Find where the given text appears and provide that cell's center as (X, Y) coordinate. 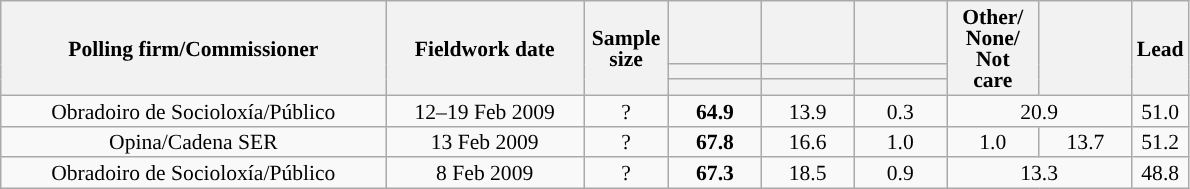
Fieldwork date (485, 48)
Sample size (626, 48)
0.3 (900, 110)
Polling firm/Commissioner (194, 48)
0.9 (900, 174)
Other/None/Notcare (992, 48)
13.3 (1038, 174)
51.0 (1160, 110)
13 Feb 2009 (485, 142)
51.2 (1160, 142)
Opina/Cadena SER (194, 142)
13.9 (808, 110)
13.7 (1086, 142)
64.9 (716, 110)
8 Feb 2009 (485, 174)
12–19 Feb 2009 (485, 110)
48.8 (1160, 174)
67.8 (716, 142)
67.3 (716, 174)
Lead (1160, 48)
16.6 (808, 142)
20.9 (1038, 110)
18.5 (808, 174)
